Output the (x, y) coordinate of the center of the cell containing the given text.  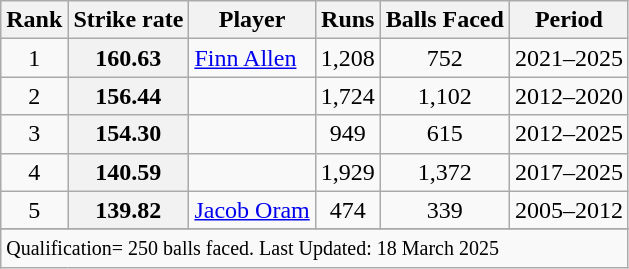
Runs (348, 20)
156.44 (128, 96)
Qualification= 250 balls faced. Last Updated: 18 March 2025 (315, 248)
752 (444, 58)
1,102 (444, 96)
2017–2025 (568, 172)
2005–2012 (568, 210)
160.63 (128, 58)
1,372 (444, 172)
Jacob Oram (252, 210)
1,208 (348, 58)
140.59 (128, 172)
Rank (34, 20)
2012–2020 (568, 96)
949 (348, 134)
2012–2025 (568, 134)
Player (252, 20)
1,929 (348, 172)
4 (34, 172)
2021–2025 (568, 58)
139.82 (128, 210)
1,724 (348, 96)
339 (444, 210)
1 (34, 58)
Balls Faced (444, 20)
Finn Allen (252, 58)
474 (348, 210)
5 (34, 210)
3 (34, 134)
615 (444, 134)
2 (34, 96)
Strike rate (128, 20)
Period (568, 20)
154.30 (128, 134)
